Return (x, y) of the center of cell containing provided text 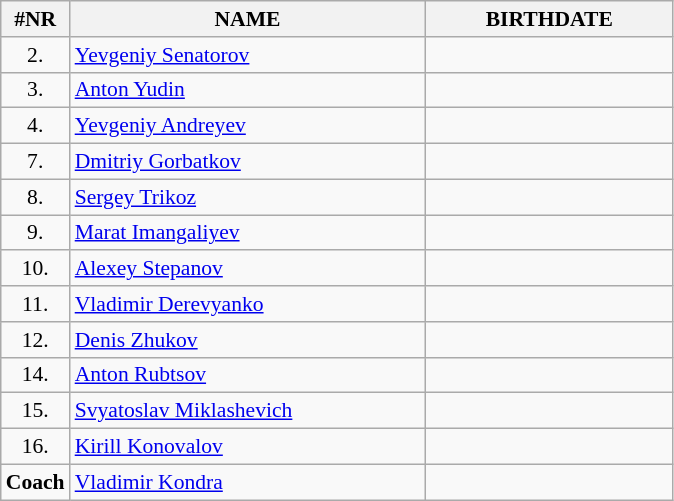
BIRTHDATE (549, 19)
Anton Yudin (248, 90)
#NR (36, 19)
Sergey Trikoz (248, 197)
9. (36, 233)
4. (36, 126)
Yevgeniy Andreyev (248, 126)
7. (36, 162)
15. (36, 411)
Alexey Stepanov (248, 269)
12. (36, 340)
Yevgeniy Senatorov (248, 55)
NAME (248, 19)
11. (36, 304)
Svyatoslav Miklashevich (248, 411)
3. (36, 90)
2. (36, 55)
10. (36, 269)
16. (36, 447)
8. (36, 197)
Vladimir Derevyanko (248, 304)
14. (36, 375)
Anton Rubtsov (248, 375)
Kirill Konovalov (248, 447)
Denis Zhukov (248, 340)
Vladimir Kondra (248, 482)
Coach (36, 482)
Dmitriy Gorbatkov (248, 162)
Marat Imangaliyev (248, 233)
